Determine the [X, Y] coordinate at the center of the cell enclosing the given text.  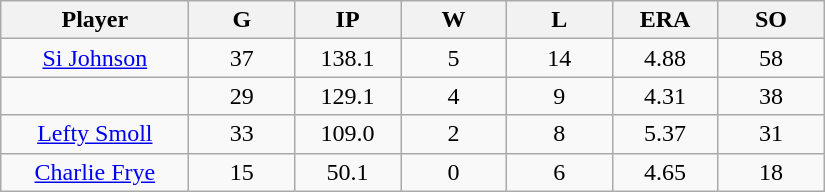
31 [771, 134]
15 [242, 172]
Player [95, 20]
4.31 [665, 96]
58 [771, 58]
IP [348, 20]
W [454, 20]
37 [242, 58]
0 [454, 172]
2 [454, 134]
129.1 [348, 96]
50.1 [348, 172]
5.37 [665, 134]
L [559, 20]
109.0 [348, 134]
38 [771, 96]
ERA [665, 20]
4.88 [665, 58]
14 [559, 58]
Charlie Frye [95, 172]
6 [559, 172]
4.65 [665, 172]
Si Johnson [95, 58]
138.1 [348, 58]
SO [771, 20]
29 [242, 96]
G [242, 20]
8 [559, 134]
4 [454, 96]
5 [454, 58]
18 [771, 172]
33 [242, 134]
Lefty Smoll [95, 134]
9 [559, 96]
